Pinpoint the cell where the given text exists, returning its [x, y] midpoint coordinate. 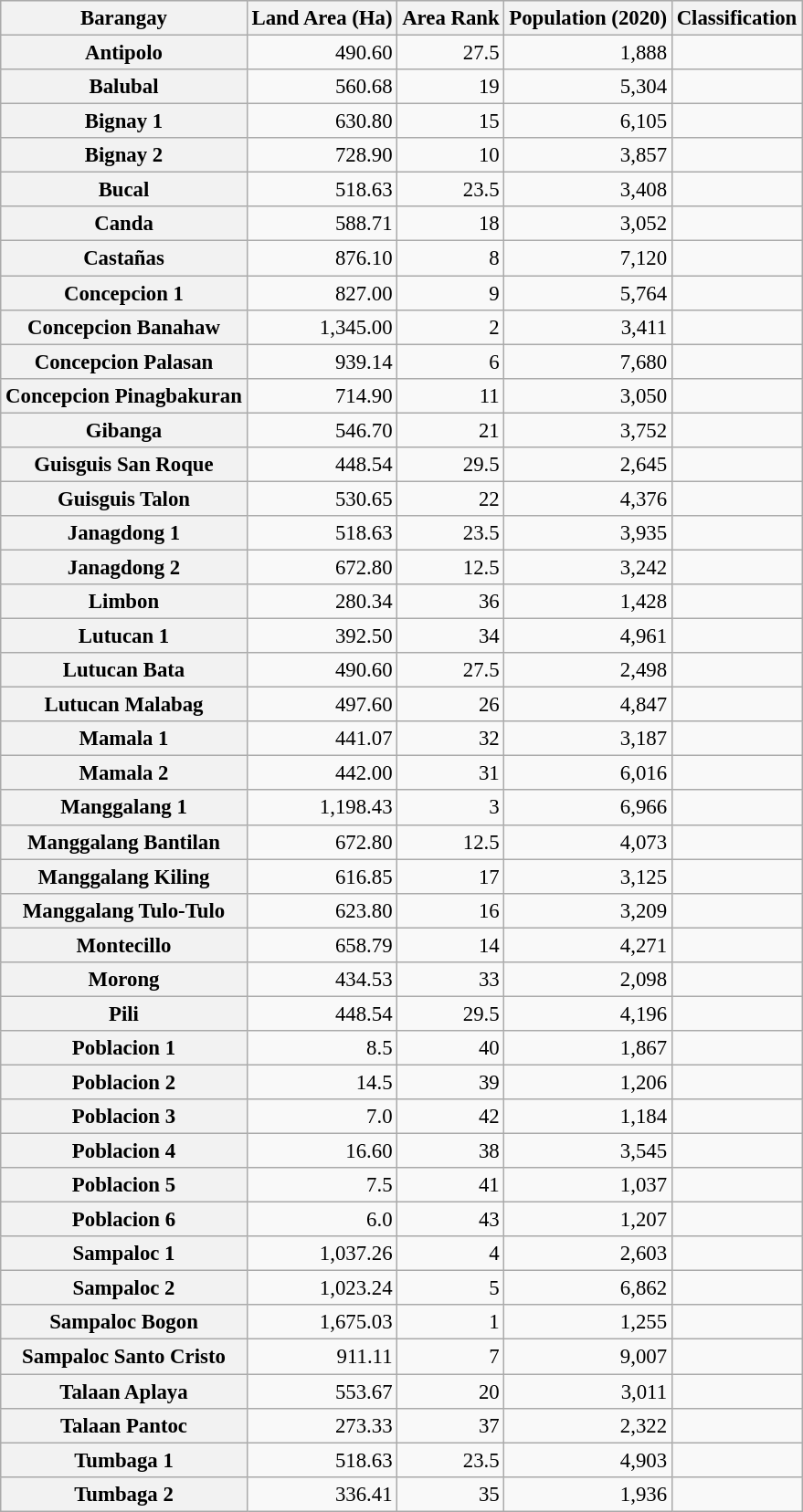
18 [451, 224]
1,037 [588, 1185]
Concepcion 1 [124, 293]
Concepcion Banahaw [124, 327]
Area Rank [451, 18]
7,680 [588, 362]
3,411 [588, 327]
1,198.43 [322, 807]
14.5 [322, 1082]
530.65 [322, 499]
3,545 [588, 1150]
3,209 [588, 910]
Land Area (Ha) [322, 18]
630.80 [322, 121]
Bucal [124, 190]
6,966 [588, 807]
Balubal [124, 87]
32 [451, 739]
1,207 [588, 1220]
7 [451, 1357]
17 [451, 877]
Manggalang 1 [124, 807]
Bignay 1 [124, 121]
1,428 [588, 602]
Montecillo [124, 945]
3 [451, 807]
Poblacion 4 [124, 1150]
1,023.24 [322, 1288]
4 [451, 1254]
Morong [124, 979]
1,037.26 [322, 1254]
6,105 [588, 121]
7.0 [322, 1117]
441.07 [322, 739]
Poblacion 1 [124, 1048]
Canda [124, 224]
39 [451, 1082]
5 [451, 1288]
2,098 [588, 979]
26 [451, 705]
Guisguis Talon [124, 499]
3,242 [588, 567]
336.41 [322, 1494]
728.90 [322, 155]
442.00 [322, 773]
Janagdong 1 [124, 533]
Janagdong 2 [124, 567]
280.34 [322, 602]
2,498 [588, 670]
19 [451, 87]
Antipolo [124, 52]
Poblacion 5 [124, 1185]
Lutucan Malabag [124, 705]
1,867 [588, 1048]
1,936 [588, 1494]
939.14 [322, 362]
553.67 [322, 1391]
Sampaloc 2 [124, 1288]
38 [451, 1150]
8.5 [322, 1048]
37 [451, 1425]
392.50 [322, 635]
1 [451, 1322]
1,255 [588, 1322]
4,961 [588, 635]
2,322 [588, 1425]
Tumbaga 2 [124, 1494]
1,675.03 [322, 1322]
Concepcion Palasan [124, 362]
497.60 [322, 705]
Mamala 1 [124, 739]
3,125 [588, 877]
4,196 [588, 1013]
911.11 [322, 1357]
8 [451, 258]
Lutucan 1 [124, 635]
20 [451, 1391]
5,764 [588, 293]
Talaan Aplaya [124, 1391]
1,206 [588, 1082]
Manggalang Kiling [124, 877]
3,408 [588, 190]
876.10 [322, 258]
Castañas [124, 258]
3,187 [588, 739]
11 [451, 395]
434.53 [322, 979]
3,752 [588, 430]
Lutucan Bata [124, 670]
41 [451, 1185]
Barangay [124, 18]
3,050 [588, 395]
4,271 [588, 945]
560.68 [322, 87]
Sampaloc Bogon [124, 1322]
Talaan Pantoc [124, 1425]
Sampaloc Santo Cristo [124, 1357]
Poblacion 2 [124, 1082]
9 [451, 293]
21 [451, 430]
4,903 [588, 1460]
Gibanga [124, 430]
Pili [124, 1013]
34 [451, 635]
Sampaloc 1 [124, 1254]
7.5 [322, 1185]
Poblacion 3 [124, 1117]
9,007 [588, 1357]
Concepcion Pinagbakuran [124, 395]
14 [451, 945]
4,376 [588, 499]
5,304 [588, 87]
Classification [736, 18]
1,184 [588, 1117]
2,645 [588, 464]
4,073 [588, 842]
588.71 [322, 224]
22 [451, 499]
3,011 [588, 1391]
6.0 [322, 1220]
16.60 [322, 1150]
10 [451, 155]
6,862 [588, 1288]
36 [451, 602]
35 [451, 1494]
3,935 [588, 533]
3,857 [588, 155]
714.90 [322, 395]
15 [451, 121]
Bignay 2 [124, 155]
Population (2020) [588, 18]
546.70 [322, 430]
33 [451, 979]
43 [451, 1220]
40 [451, 1048]
3,052 [588, 224]
42 [451, 1117]
273.33 [322, 1425]
Limbon [124, 602]
31 [451, 773]
16 [451, 910]
1,345.00 [322, 327]
Guisguis San Roque [124, 464]
827.00 [322, 293]
7,120 [588, 258]
Mamala 2 [124, 773]
Poblacion 6 [124, 1220]
Manggalang Bantilan [124, 842]
2 [451, 327]
6 [451, 362]
Manggalang Tulo-Tulo [124, 910]
Tumbaga 1 [124, 1460]
616.85 [322, 877]
6,016 [588, 773]
2,603 [588, 1254]
623.80 [322, 910]
658.79 [322, 945]
1,888 [588, 52]
4,847 [588, 705]
